Output the [X, Y] coordinate of the center of the cell containing the given text.  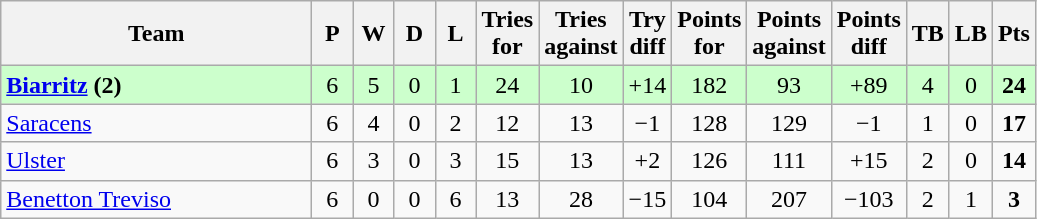
28 [581, 199]
182 [710, 85]
12 [508, 123]
111 [789, 161]
Points for [710, 34]
W [374, 34]
+14 [648, 85]
Biarritz (2) [156, 85]
−103 [868, 199]
Saracens [156, 123]
207 [789, 199]
D [414, 34]
15 [508, 161]
Pts [1014, 34]
128 [710, 123]
Benetton Treviso [156, 199]
+2 [648, 161]
−15 [648, 199]
LB [970, 34]
P [332, 34]
Tries against [581, 34]
17 [1014, 123]
5 [374, 85]
10 [581, 85]
TB [928, 34]
14 [1014, 161]
104 [710, 199]
126 [710, 161]
Tries for [508, 34]
Try diff [648, 34]
129 [789, 123]
Points diff [868, 34]
Ulster [156, 161]
L [456, 34]
+89 [868, 85]
93 [789, 85]
Points against [789, 34]
+15 [868, 161]
Team [156, 34]
